Extract the [x, y] coordinate from the center of the cell holding the provided text.  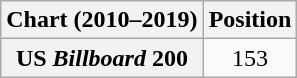
US Billboard 200 [102, 58]
Position [250, 20]
Chart (2010–2019) [102, 20]
153 [250, 58]
